For the text-containing cell, return its midpoint in (X, Y) coordinate format. 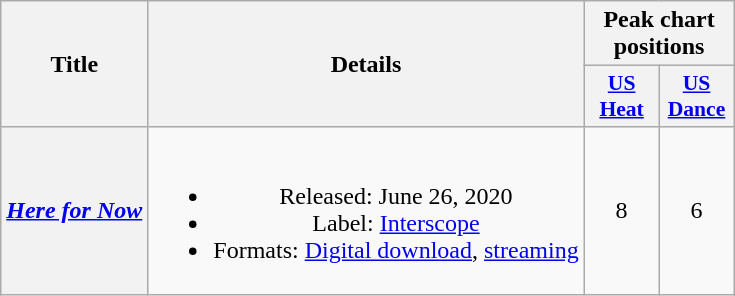
Details (366, 64)
Peak chart positions (659, 34)
Title (74, 64)
USDance (696, 96)
6 (696, 210)
USHeat (622, 96)
Released: June 26, 2020Label: InterscopeFormats: Digital download, streaming (366, 210)
8 (622, 210)
Here for Now (74, 210)
